Find where the given text appears and provide that cell's center as (X, Y) coordinate. 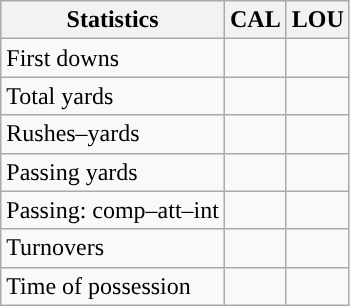
LOU (318, 20)
Time of possession (113, 286)
Turnovers (113, 248)
Passing: comp–att–int (113, 210)
Rushes–yards (113, 134)
Statistics (113, 20)
First downs (113, 58)
CAL (255, 20)
Passing yards (113, 172)
Total yards (113, 96)
